Extract the (x, y) coordinate from the center of the cell holding the provided text.  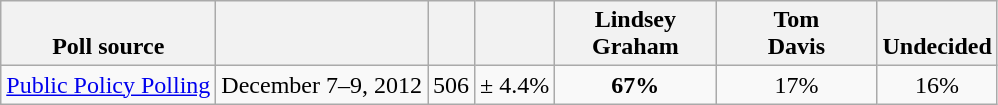
Undecided (937, 34)
TomDavis (796, 34)
LindseyGraham (636, 34)
17% (796, 85)
December 7–9, 2012 (322, 85)
16% (937, 85)
± 4.4% (515, 85)
Public Policy Polling (108, 85)
506 (452, 85)
67% (636, 85)
Poll source (108, 34)
